Identify which cell holds the provided text, then report its [X, Y] central coordinate. 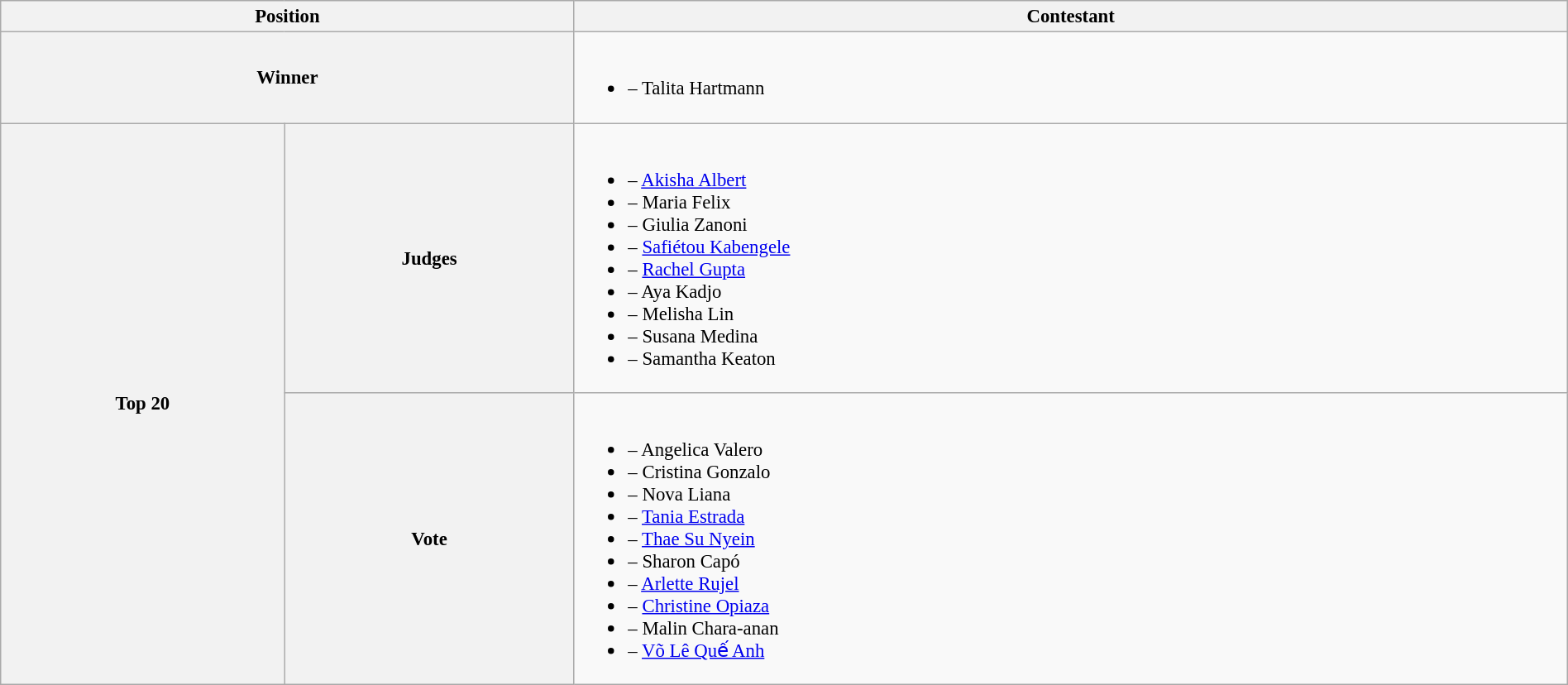
– Akisha Albert – Maria Felix – Giulia Zanoni – Safiétou Kabengele – Rachel Gupta – Aya Kadjo – Melisha Lin – Susana Medina – Samantha Keaton [1070, 258]
– Talita Hartmann [1070, 78]
Winner [288, 78]
Contestant [1070, 17]
Top 20 [142, 404]
Vote [429, 539]
Judges [429, 258]
Position [288, 17]
